Locate the cell with the specified text and output its [x, y] center coordinate. 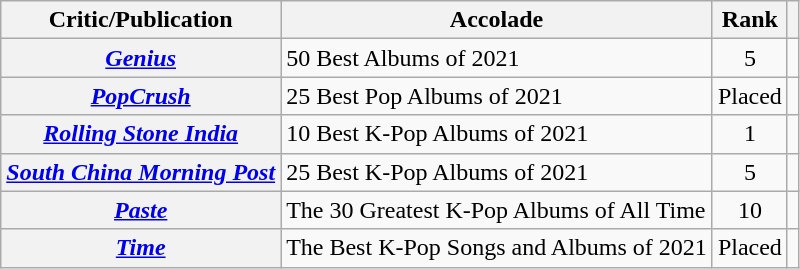
25 Best Pop Albums of 2021 [497, 96]
Rolling Stone India [141, 134]
South China Morning Post [141, 172]
PopCrush [141, 96]
Time [141, 248]
The 30 Greatest K-Pop Albums of All Time [497, 210]
10 [750, 210]
50 Best Albums of 2021 [497, 58]
Paste [141, 210]
Rank [750, 20]
Critic/Publication [141, 20]
10 Best K-Pop Albums of 2021 [497, 134]
The Best K-Pop Songs and Albums of 2021 [497, 248]
25 Best K-Pop Albums of 2021 [497, 172]
Genius [141, 58]
Accolade [497, 20]
1 [750, 134]
